Detect which cell encompasses the target text, then output its [x, y] center coordinate. 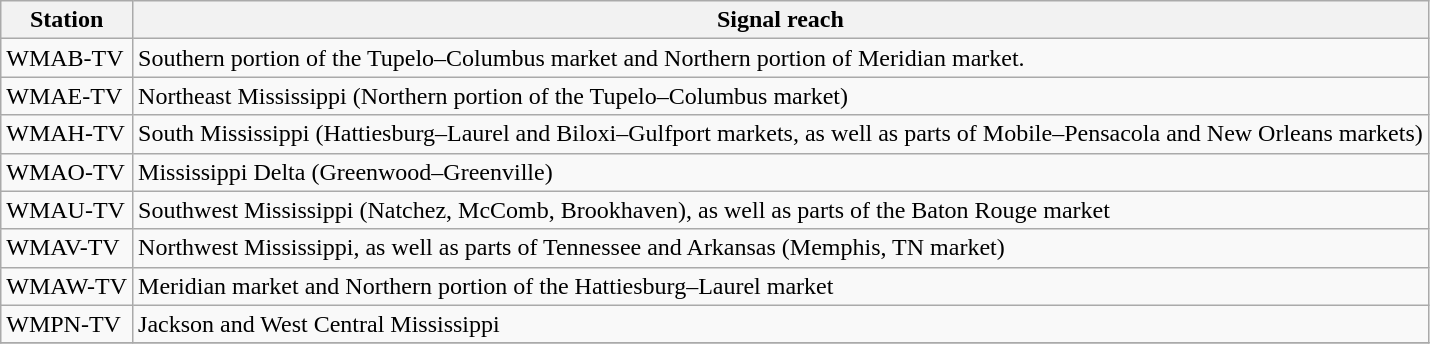
Station [67, 20]
Meridian market and Northern portion of the Hattiesburg–Laurel market [781, 286]
WMAU-TV [67, 210]
Mississippi Delta (Greenwood–Greenville) [781, 172]
WMAO-TV [67, 172]
WMAB-TV [67, 58]
Southern portion of the Tupelo–Columbus market and Northern portion of Meridian market. [781, 58]
WMAE-TV [67, 96]
Southwest Mississippi (Natchez, McComb, Brookhaven), as well as parts of the Baton Rouge market [781, 210]
WMAV-TV [67, 248]
WMPN-TV [67, 324]
South Mississippi (Hattiesburg–Laurel and Biloxi–Gulfport markets, as well as parts of Mobile–Pensacola and New Orleans markets) [781, 134]
WMAW-TV [67, 286]
Northeast Mississippi (Northern portion of the Tupelo–Columbus market) [781, 96]
Signal reach [781, 20]
WMAH-TV [67, 134]
Northwest Mississippi, as well as parts of Tennessee and Arkansas (Memphis, TN market) [781, 248]
Jackson and West Central Mississippi [781, 324]
